Identify which cell holds the provided text, then report its (x, y) central coordinate. 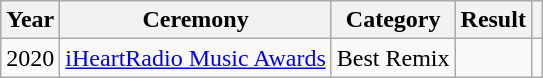
2020 (30, 58)
Ceremony (196, 20)
iHeartRadio Music Awards (196, 58)
Best Remix (393, 58)
Category (393, 20)
Result (493, 20)
Year (30, 20)
